Search for the cell housing the specified text and yield its (X, Y) center coordinate. 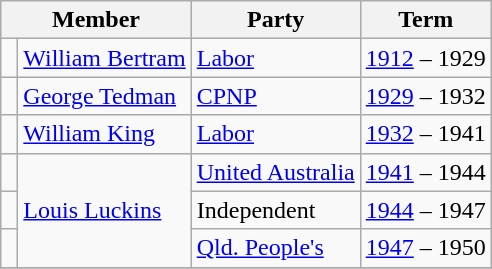
Member (96, 20)
Qld. People's (276, 248)
United Australia (276, 172)
Independent (276, 210)
1944 – 1947 (426, 210)
1929 – 1932 (426, 96)
Term (426, 20)
George Tedman (104, 96)
1941 – 1944 (426, 172)
1912 – 1929 (426, 58)
CPNP (276, 96)
William Bertram (104, 58)
1932 – 1941 (426, 134)
1947 – 1950 (426, 248)
William King (104, 134)
Louis Luckins (104, 210)
Party (276, 20)
